Output the [X, Y] coordinate of the center of the cell containing the given text.  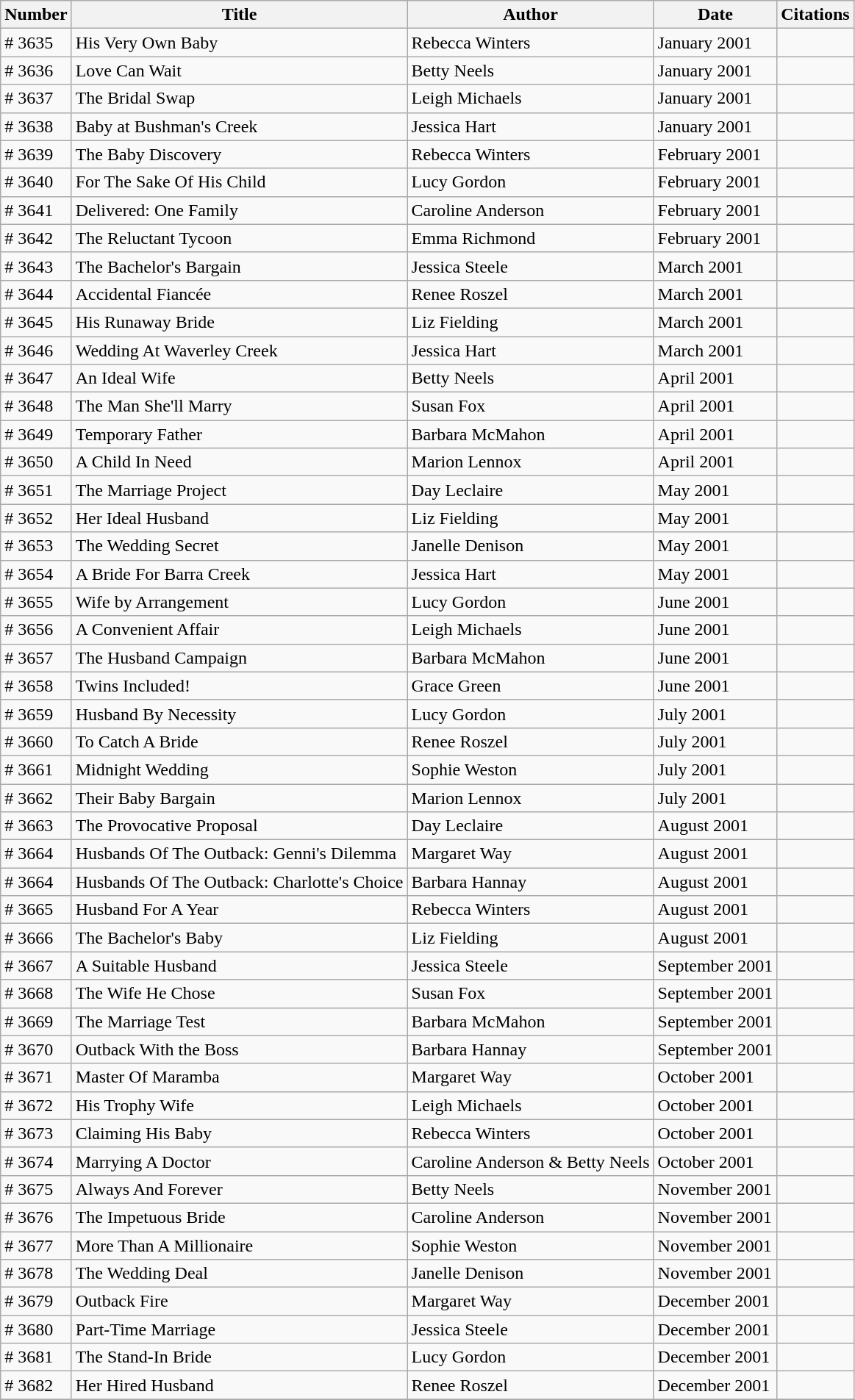
Master Of Maramba [240, 1077]
The Provocative Proposal [240, 826]
The Wife He Chose [240, 994]
The Man She'll Marry [240, 406]
# 3651 [36, 490]
Their Baby Bargain [240, 797]
A Suitable Husband [240, 966]
# 3657 [36, 658]
Twins Included! [240, 686]
# 3666 [36, 938]
Her Hired Husband [240, 1385]
# 3636 [36, 71]
# 3680 [36, 1329]
His Runaway Bride [240, 322]
Outback Fire [240, 1302]
The Bachelor's Baby [240, 938]
The Marriage Project [240, 490]
# 3659 [36, 714]
His Trophy Wife [240, 1105]
Always And Forever [240, 1189]
# 3645 [36, 322]
# 3674 [36, 1161]
The Stand-In Bride [240, 1357]
# 3681 [36, 1357]
The Bridal Swap [240, 98]
The Bachelor's Bargain [240, 266]
# 3648 [36, 406]
Part-Time Marriage [240, 1329]
Claiming His Baby [240, 1133]
Husbands Of The Outback: Charlotte's Choice [240, 882]
# 3668 [36, 994]
# 3670 [36, 1049]
# 3637 [36, 98]
# 3662 [36, 797]
# 3665 [36, 910]
# 3660 [36, 742]
# 3667 [36, 966]
The Wedding Deal [240, 1274]
More Than A Millionaire [240, 1246]
Accidental Fiancée [240, 294]
# 3682 [36, 1385]
# 3647 [36, 378]
Husband For A Year [240, 910]
# 3679 [36, 1302]
His Very Own Baby [240, 43]
Delivered: One Family [240, 210]
The Marriage Test [240, 1022]
Husband By Necessity [240, 714]
A Bride For Barra Creek [240, 574]
# 3677 [36, 1246]
Wedding At Waverley Creek [240, 351]
# 3635 [36, 43]
# 3655 [36, 602]
# 3661 [36, 769]
An Ideal Wife [240, 378]
# 3678 [36, 1274]
Temporary Father [240, 434]
Caroline Anderson & Betty Neels [531, 1161]
# 3640 [36, 182]
Love Can Wait [240, 71]
Baby at Bushman's Creek [240, 126]
# 3669 [36, 1022]
Title [240, 15]
Date [715, 15]
# 3673 [36, 1133]
# 3639 [36, 154]
# 3676 [36, 1217]
Wife by Arrangement [240, 602]
Number [36, 15]
A Convenient Affair [240, 630]
The Baby Discovery [240, 154]
Outback With the Boss [240, 1049]
A Child In Need [240, 462]
# 3654 [36, 574]
Husbands Of The Outback: Genni's Dilemma [240, 854]
# 3642 [36, 238]
The Wedding Secret [240, 546]
Grace Green [531, 686]
Author [531, 15]
# 3644 [36, 294]
# 3658 [36, 686]
# 3643 [36, 266]
Midnight Wedding [240, 769]
Citations [815, 15]
# 3652 [36, 518]
To Catch A Bride [240, 742]
The Impetuous Bride [240, 1217]
# 3656 [36, 630]
# 3641 [36, 210]
For The Sake Of His Child [240, 182]
# 3646 [36, 351]
Marrying A Doctor [240, 1161]
The Husband Campaign [240, 658]
The Reluctant Tycoon [240, 238]
# 3649 [36, 434]
# 3663 [36, 826]
# 3672 [36, 1105]
# 3653 [36, 546]
# 3638 [36, 126]
# 3675 [36, 1189]
Emma Richmond [531, 238]
# 3671 [36, 1077]
Her Ideal Husband [240, 518]
# 3650 [36, 462]
